From the cell containing the given text, extract its center point as (X, Y) coordinate. 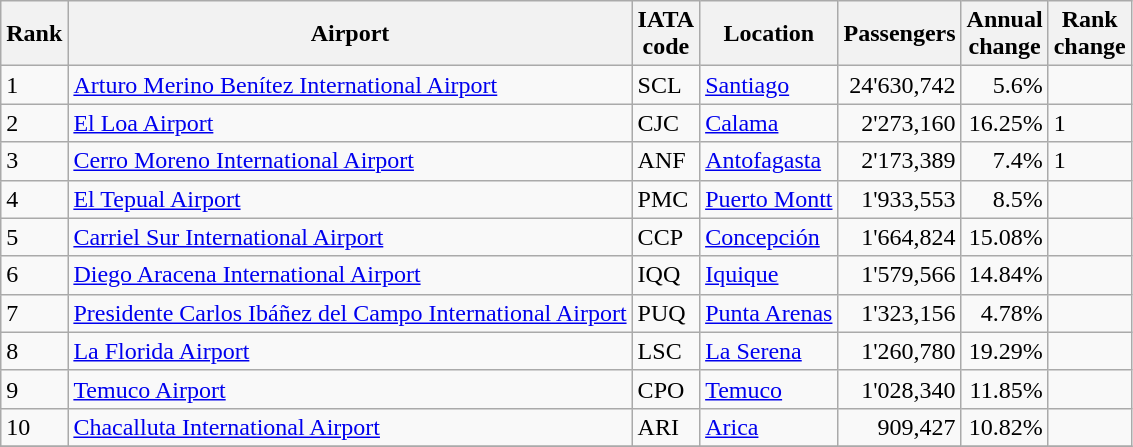
Rankchange (1090, 34)
1'323,156 (900, 313)
1'933,553 (900, 199)
CPO (666, 389)
9 (34, 389)
Antofagasta (769, 161)
909,427 (900, 427)
Temuco (769, 389)
Puerto Montt (769, 199)
2'173,389 (900, 161)
7.4% (1004, 161)
Location (769, 34)
4.78% (1004, 313)
1'579,566 (900, 275)
8.5% (1004, 199)
La Serena (769, 351)
10 (34, 427)
3 (34, 161)
1'260,780 (900, 351)
Iquique (769, 275)
Arica (769, 427)
ARI (666, 427)
2'273,160 (900, 123)
Passengers (900, 34)
CCP (666, 237)
19.29% (1004, 351)
5 (34, 237)
4 (34, 199)
2 (34, 123)
11.85% (1004, 389)
8 (34, 351)
5.6% (1004, 85)
PUQ (666, 313)
SCL (666, 85)
Cerro Moreno International Airport (350, 161)
La Florida Airport (350, 351)
Punta Arenas (769, 313)
El Tepual Airport (350, 199)
Rank (34, 34)
Airport (350, 34)
El Loa Airport (350, 123)
LSC (666, 351)
IQQ (666, 275)
16.25% (1004, 123)
Calama (769, 123)
10.82% (1004, 427)
6 (34, 275)
1'664,824 (900, 237)
CJC (666, 123)
PMC (666, 199)
Chacalluta International Airport (350, 427)
Diego Aracena International Airport (350, 275)
Presidente Carlos Ibáñez del Campo International Airport (350, 313)
ANF (666, 161)
24'630,742 (900, 85)
Temuco Airport (350, 389)
7 (34, 313)
Carriel Sur International Airport (350, 237)
Arturo Merino Benítez International Airport (350, 85)
1'028,340 (900, 389)
Concepción (769, 237)
Annualchange (1004, 34)
IATAcode (666, 34)
Santiago (769, 85)
15.08% (1004, 237)
14.84% (1004, 275)
